Search for the cell housing the specified text and yield its (X, Y) center coordinate. 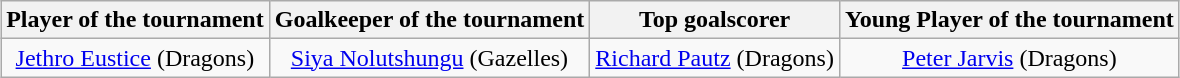
Siya Nolutshungu (Gazelles) (430, 58)
Player of the tournament (136, 20)
Jethro Eustice (Dragons) (136, 58)
Top goalscorer (715, 20)
Goalkeeper of the tournament (430, 20)
Peter Jarvis (Dragons) (1009, 58)
Young Player of the tournament (1009, 20)
Richard Pautz (Dragons) (715, 58)
